Identify which cell holds the provided text, then report its [x, y] central coordinate. 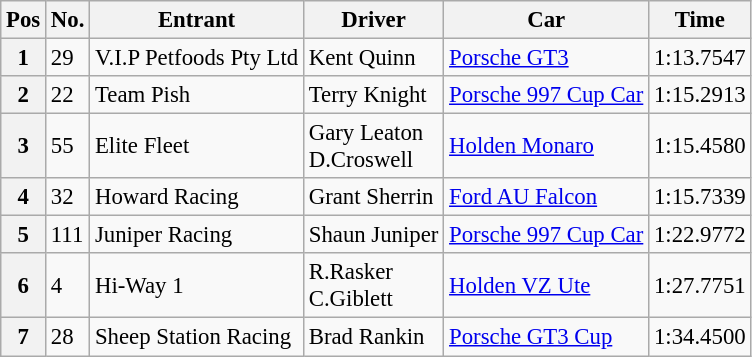
V.I.P Petfoods Pty Ltd [197, 58]
1:27.7751 [700, 286]
Holden VZ Ute [546, 286]
22 [68, 95]
Holden Monaro [546, 146]
Driver [373, 20]
1:22.9772 [700, 235]
3 [24, 146]
Time [700, 20]
R.RaskerC.Giblett [373, 286]
1 [24, 58]
Gary LeatonD.Croswell [373, 146]
Porsche GT3 Cup [546, 337]
Entrant [197, 20]
Pos [24, 20]
Shaun Juniper [373, 235]
Car [546, 20]
Sheep Station Racing [197, 337]
1:13.7547 [700, 58]
Kent Quinn [373, 58]
111 [68, 235]
1:34.4500 [700, 337]
Brad Rankin [373, 337]
No. [68, 20]
Ford AU Falcon [546, 197]
1:15.7339 [700, 197]
32 [68, 197]
Howard Racing [197, 197]
Terry Knight [373, 95]
2 [24, 95]
1:15.4580 [700, 146]
Hi-Way 1 [197, 286]
Grant Sherrin [373, 197]
Elite Fleet [197, 146]
1:15.2913 [700, 95]
29 [68, 58]
6 [24, 286]
5 [24, 235]
28 [68, 337]
55 [68, 146]
7 [24, 337]
Team Pish [197, 95]
Porsche GT3 [546, 58]
Juniper Racing [197, 235]
